Provide the [x, y] coordinate of the cell's center where the given text is located.  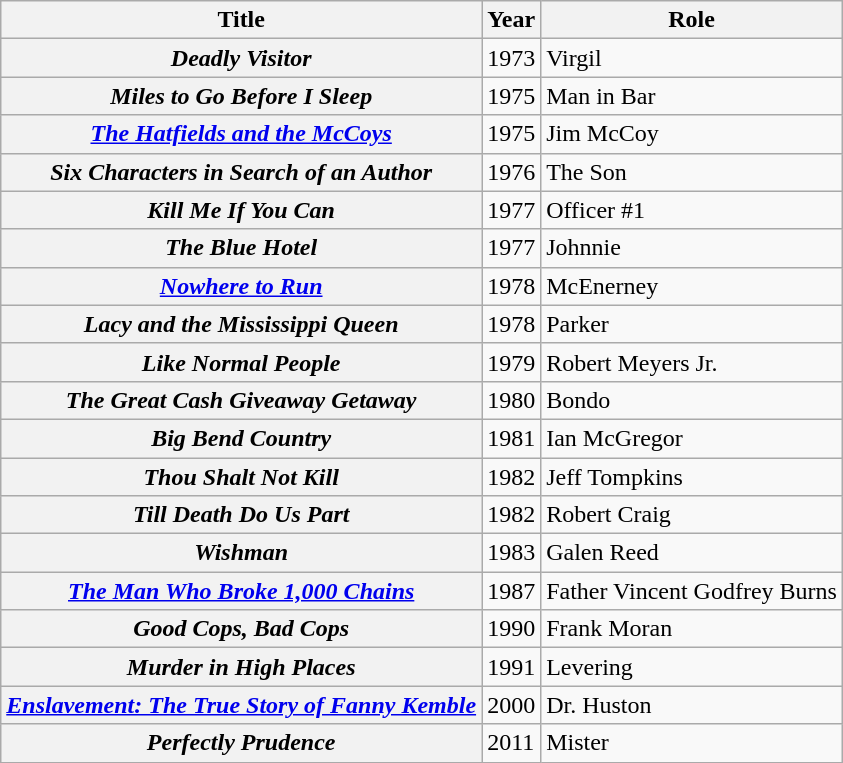
1987 [512, 591]
Robert Meyers Jr. [692, 362]
Father Vincent Godfrey Burns [692, 591]
Good Cops, Bad Cops [242, 629]
Deadly Visitor [242, 58]
Wishman [242, 553]
The Man Who Broke 1,000 Chains [242, 591]
McEnerney [692, 286]
Robert Craig [692, 515]
1991 [512, 667]
1979 [512, 362]
Perfectly Prudence [242, 743]
Parker [692, 324]
1980 [512, 400]
1990 [512, 629]
1973 [512, 58]
Till Death Do Us Part [242, 515]
Miles to Go Before I Sleep [242, 96]
Nowhere to Run [242, 286]
Officer #1 [692, 210]
Mister [692, 743]
2000 [512, 705]
The Hatfields and the McCoys [242, 134]
Big Bend Country [242, 438]
Lacy and the Mississippi Queen [242, 324]
1981 [512, 438]
Frank Moran [692, 629]
Levering [692, 667]
Year [512, 20]
Kill Me If You Can [242, 210]
2011 [512, 743]
Dr. Huston [692, 705]
The Great Cash Giveaway Getaway [242, 400]
Title [242, 20]
Jeff Tompkins [692, 477]
The Blue Hotel [242, 248]
The Son [692, 172]
Galen Reed [692, 553]
Murder in High Places [242, 667]
1976 [512, 172]
Role [692, 20]
Like Normal People [242, 362]
1983 [512, 553]
Johnnie [692, 248]
Jim McCoy [692, 134]
Thou Shalt Not Kill [242, 477]
Man in Bar [692, 96]
Six Characters in Search of an Author [242, 172]
Enslavement: The True Story of Fanny Kemble [242, 705]
Ian McGregor [692, 438]
Bondo [692, 400]
Virgil [692, 58]
